Output the [X, Y] coordinate of the center of the cell containing the given text.  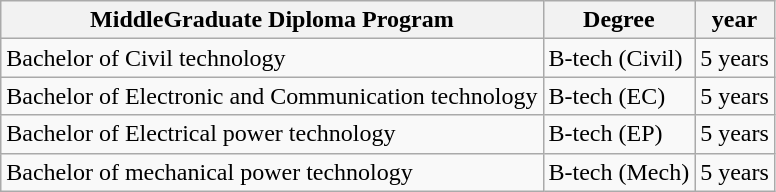
B-tech (Mech) [619, 172]
Bachelor of Electronic and Communication technology [272, 96]
Bachelor of Electrical power technology [272, 134]
B-tech (Civil) [619, 58]
Degree [619, 20]
Bachelor of mechanical power technology [272, 172]
MiddleGraduate Diploma Program [272, 20]
B-tech (EC) [619, 96]
B-tech (EP) [619, 134]
year [735, 20]
Bachelor of Civil technology [272, 58]
